Detect which cell encompasses the target text, then output its [X, Y] center coordinate. 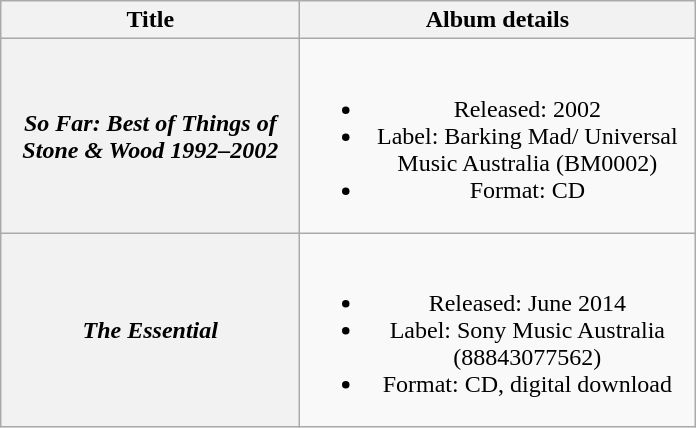
Released: 2002Label: Barking Mad/ Universal Music Australia (BM0002)Format: CD [498, 136]
Released: June 2014Label: Sony Music Australia (88843077562)Format: CD, digital download [498, 330]
Title [150, 20]
So Far: Best of Things of Stone & Wood 1992–2002 [150, 136]
The Essential [150, 330]
Album details [498, 20]
